For the text-containing cell, return its midpoint in [X, Y] coordinate format. 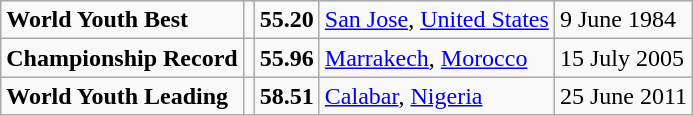
Marrakech, Morocco [436, 58]
Calabar, Nigeria [436, 96]
55.96 [286, 58]
25 June 2011 [623, 96]
Championship Record [122, 58]
55.20 [286, 20]
58.51 [286, 96]
San Jose, United States [436, 20]
15 July 2005 [623, 58]
World Youth Best [122, 20]
9 June 1984 [623, 20]
World Youth Leading [122, 96]
